Provide the [X, Y] coordinate of the cell's center where the given text is located.  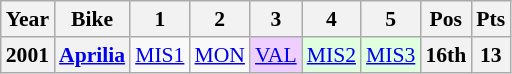
Pos [446, 19]
5 [390, 19]
MIS2 [332, 55]
VAL [276, 55]
Bike [92, 19]
4 [332, 19]
1 [160, 19]
Aprilia [92, 55]
MIS3 [390, 55]
MIS1 [160, 55]
13 [490, 55]
2001 [28, 55]
3 [276, 19]
Year [28, 19]
Pts [490, 19]
16th [446, 55]
2 [220, 19]
MON [220, 55]
